Extract the [X, Y] coordinate from the center of the cell holding the provided text.  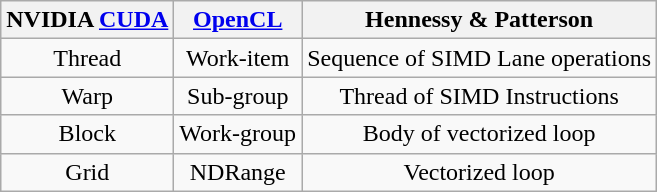
NVIDIA CUDA [88, 20]
Block [88, 134]
Sub-group [238, 96]
Grid [88, 172]
Hennessy & Patterson [480, 20]
Work-group [238, 134]
NDRange [238, 172]
Thread [88, 58]
Body of vectorized loop [480, 134]
Sequence of SIMD Lane operations [480, 58]
Work-item [238, 58]
OpenCL [238, 20]
Warp [88, 96]
Vectorized loop [480, 172]
Thread of SIMD Instructions [480, 96]
